For the text-containing cell, return its midpoint in (X, Y) coordinate format. 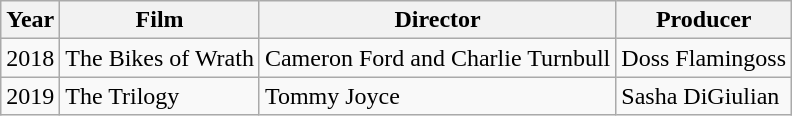
Tommy Joyce (437, 96)
Sasha DiGiulian (704, 96)
Doss Flamingoss (704, 58)
Producer (704, 20)
The Bikes of Wrath (160, 58)
Cameron Ford and Charlie Turnbull (437, 58)
Year (30, 20)
The Trilogy (160, 96)
2019 (30, 96)
Director (437, 20)
Film (160, 20)
2018 (30, 58)
